Find where the given text appears and provide that cell's center as [X, Y] coordinate. 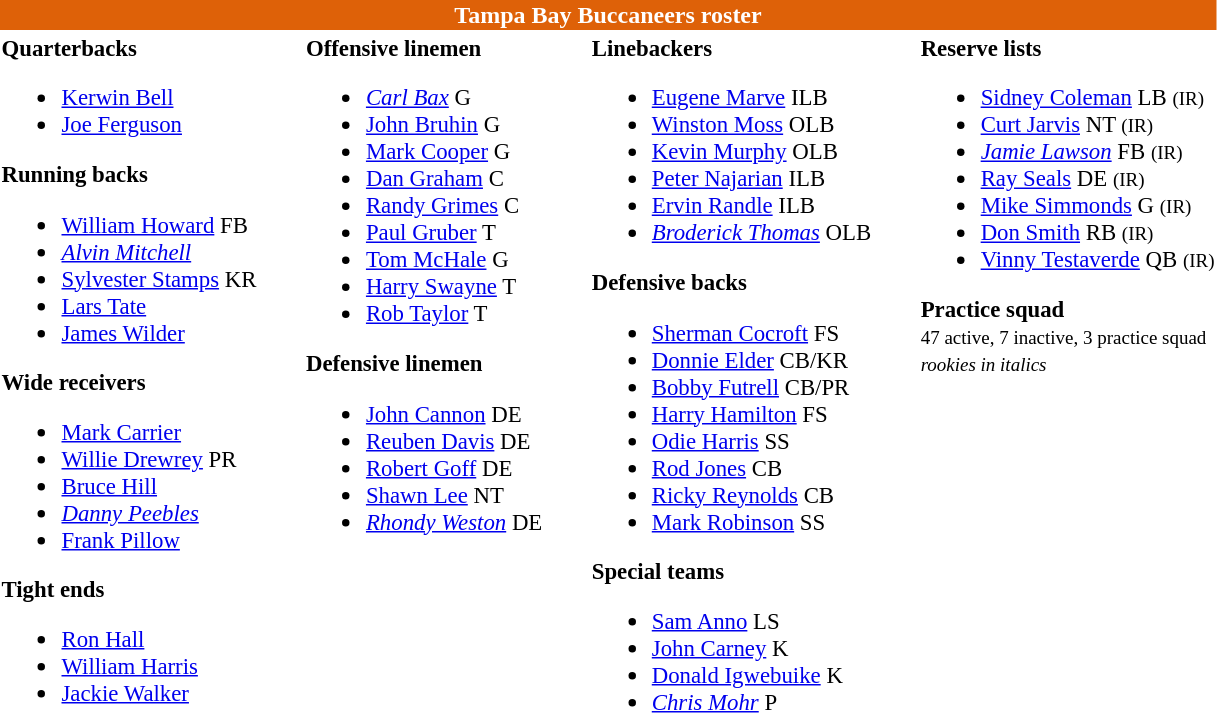
Tampa Bay Buccaneers roster [608, 15]
